For the text-containing cell, return its midpoint in [x, y] coordinate format. 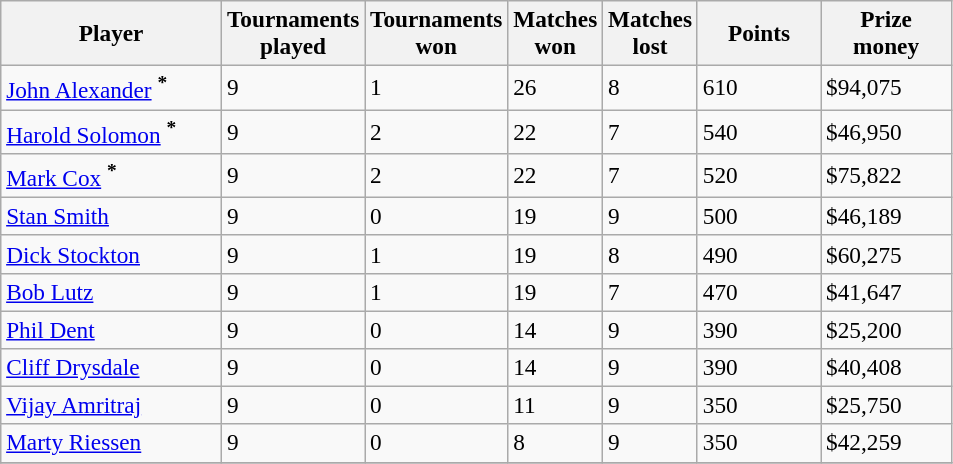
500 [758, 216]
Marty Riessen [112, 443]
470 [758, 292]
Mark Cox * [112, 175]
Tournaments won [436, 32]
26 [556, 87]
610 [758, 87]
540 [758, 131]
$25,750 [886, 405]
$41,647 [886, 292]
11 [556, 405]
$40,408 [886, 367]
Matches won [556, 32]
Matches lost [650, 32]
Points [758, 32]
Vijay Amritraj [112, 405]
Player [112, 32]
Dick Stockton [112, 254]
490 [758, 254]
$25,200 [886, 330]
$75,822 [886, 175]
Bob Lutz [112, 292]
Harold Solomon * [112, 131]
Phil Dent [112, 330]
Prize money [886, 32]
Stan Smith [112, 216]
520 [758, 175]
$60,275 [886, 254]
$94,075 [886, 87]
$46,950 [886, 131]
Cliff Drysdale [112, 367]
John Alexander * [112, 87]
Tournaments played [294, 32]
$42,259 [886, 443]
$46,189 [886, 216]
